From the cell containing the given text, extract its center point as (x, y) coordinate. 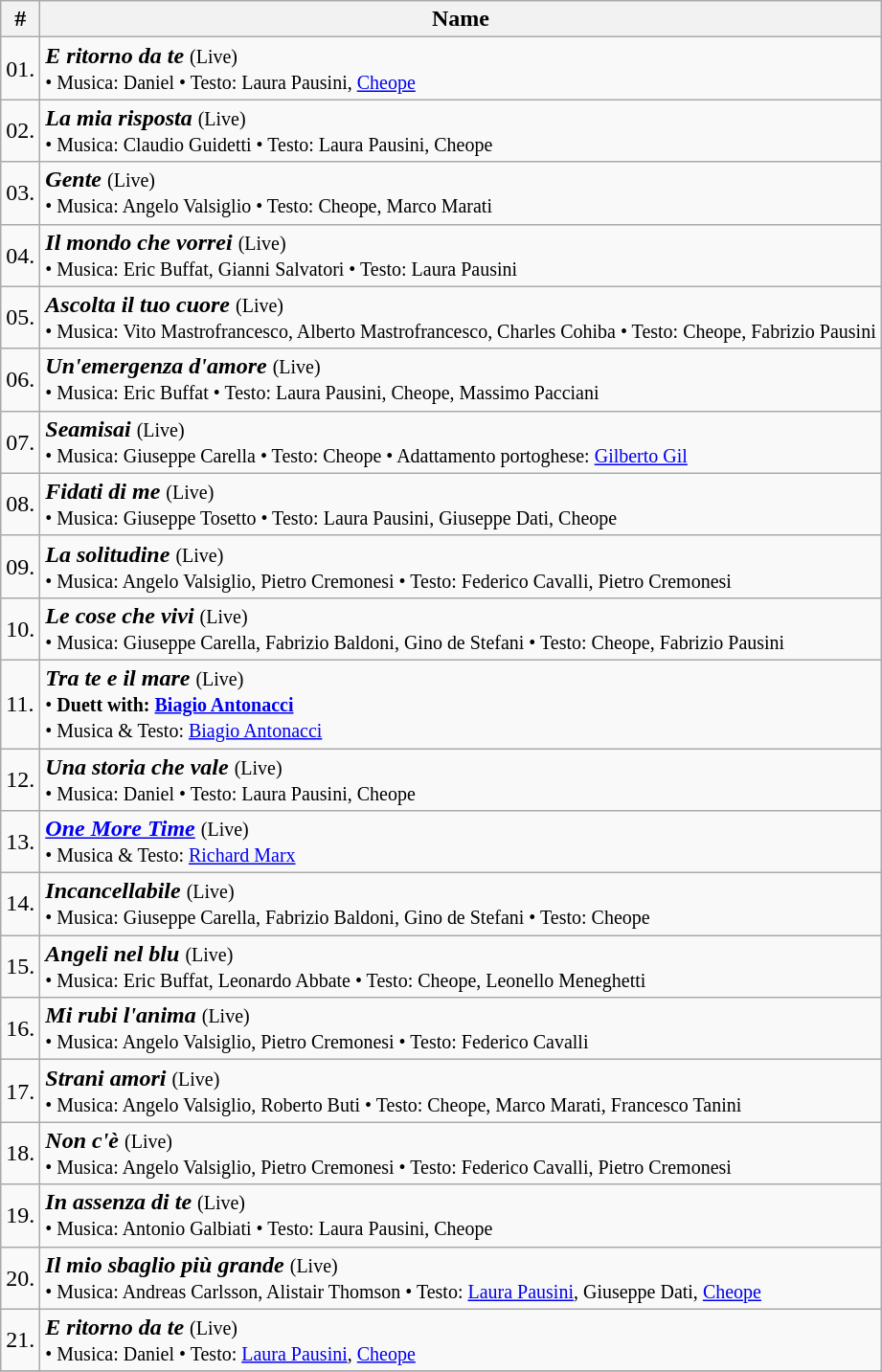
Seamisai (Live)• Musica: Giuseppe Carella • Testo: Cheope • Adattamento portoghese: Gilberto Gil (461, 442)
05. (21, 318)
15. (21, 967)
Mi rubi l'anima (Live)• Musica: Angelo Valsiglio, Pietro Cremonesi • Testo: Federico Cavalli (461, 1028)
18. (21, 1153)
14. (21, 904)
Un'emergenza d'amore (Live)• Musica: Eric Buffat • Testo: Laura Pausini, Cheope, Massimo Pacciani (461, 379)
# (21, 19)
13. (21, 843)
Non c'è (Live)• Musica: Angelo Valsiglio, Pietro Cremonesi • Testo: Federico Cavalli, Pietro Cremonesi (461, 1153)
Ascolta il tuo cuore (Live)• Musica: Vito Mastrofrancesco, Alberto Mastrofrancesco, Charles Cohiba • Testo: Cheope, Fabrizio Pausini (461, 318)
Fidati di me (Live)• Musica: Giuseppe Tosetto • Testo: Laura Pausini, Giuseppe Dati, Cheope (461, 504)
Il mondo che vorrei (Live)• Musica: Eric Buffat, Gianni Salvatori • Testo: Laura Pausini (461, 255)
12. (21, 779)
10. (21, 628)
Una storia che vale (Live)• Musica: Daniel • Testo: Laura Pausini, Cheope (461, 779)
Gente (Live)• Musica: Angelo Valsiglio • Testo: Cheope, Marco Marati (461, 193)
08. (21, 504)
La solitudine (Live)• Musica: Angelo Valsiglio, Pietro Cremonesi • Testo: Federico Cavalli, Pietro Cremonesi (461, 567)
Name (461, 19)
La mia risposta (Live)• Musica: Claudio Guidetti • Testo: Laura Pausini, Cheope (461, 130)
Le cose che vivi (Live)• Musica: Giuseppe Carella, Fabrizio Baldoni, Gino de Stefani • Testo: Cheope, Fabrizio Pausini (461, 628)
Angeli nel blu (Live)• Musica: Eric Buffat, Leonardo Abbate • Testo: Cheope, Leonello Meneghetti (461, 967)
Incancellabile (Live)• Musica: Giuseppe Carella, Fabrizio Baldoni, Gino de Stefani • Testo: Cheope (461, 904)
04. (21, 255)
One More Time (Live)• Musica & Testo: Richard Marx (461, 843)
17. (21, 1091)
11. (21, 704)
09. (21, 567)
Tra te e il mare (Live)• Duett with: Biagio Antonacci • Musica & Testo: Biagio Antonacci (461, 704)
06. (21, 379)
21. (21, 1340)
16. (21, 1028)
01. (21, 69)
Il mio sbaglio più grande (Live)• Musica: Andreas Carlsson, Alistair Thomson • Testo: Laura Pausini, Giuseppe Dati, Cheope (461, 1277)
02. (21, 130)
20. (21, 1277)
03. (21, 193)
Strani amori (Live)• Musica: Angelo Valsiglio, Roberto Buti • Testo: Cheope, Marco Marati, Francesco Tanini (461, 1091)
07. (21, 442)
19. (21, 1216)
In assenza di te (Live)• Musica: Antonio Galbiati • Testo: Laura Pausini, Cheope (461, 1216)
